Capture the cell that displays the provided text and extract its (X, Y) central coordinate. 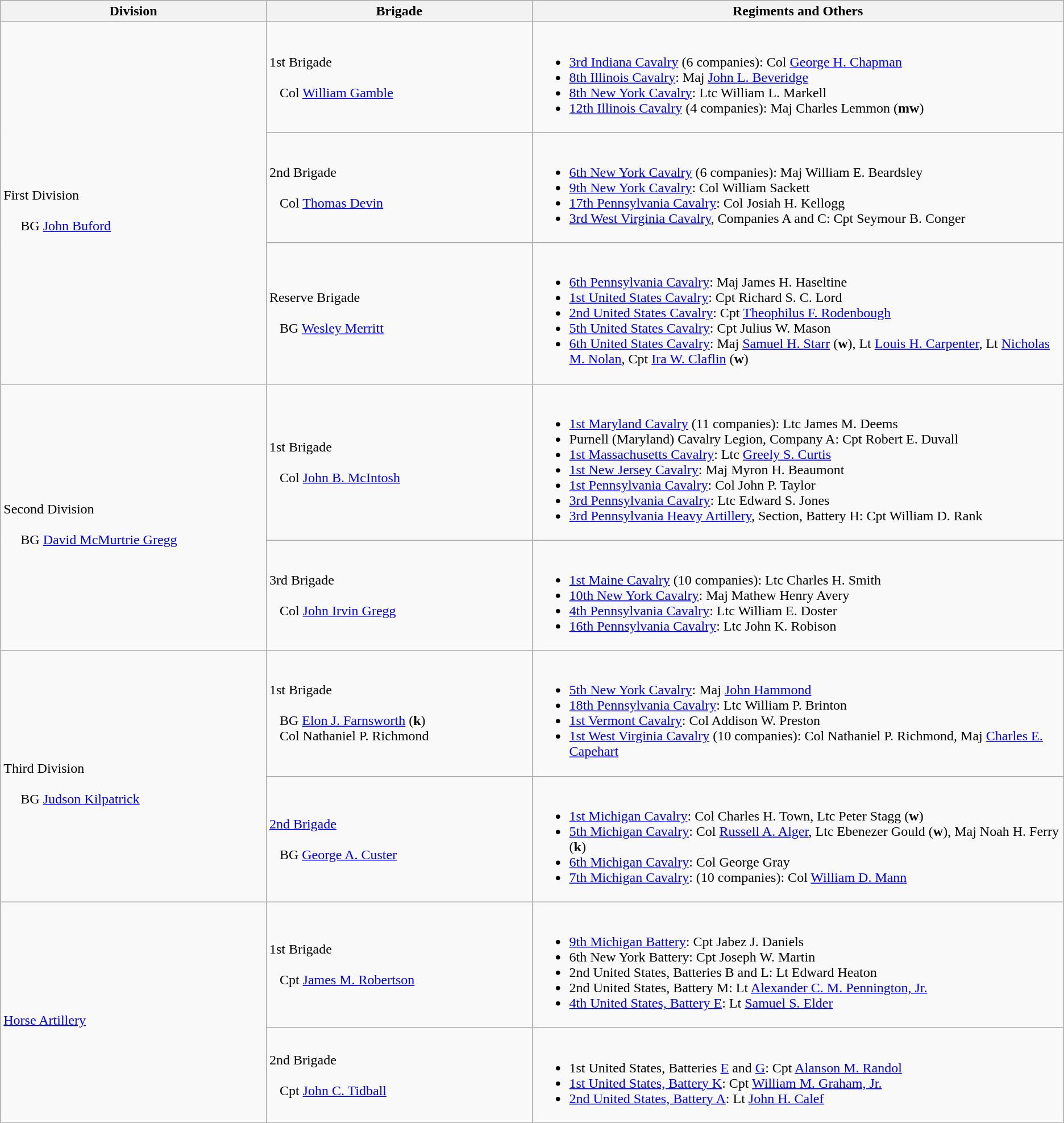
3rd Brigade Col John Irvin Gregg (399, 595)
First Division BG John Buford (134, 203)
Brigade (399, 11)
Regiments and Others (798, 11)
2nd Brigade Col Thomas Devin (399, 188)
Reserve Brigade BG Wesley Merritt (399, 313)
Third Division BG Judson Kilpatrick (134, 776)
1st Brigade BG Elon J. Farnsworth (k) Col Nathaniel P. Richmond (399, 713)
2nd Brigade BG George A. Custer (399, 839)
1st Brigade Col John B. McIntosh (399, 462)
Second Division BG David McMurtrie Gregg (134, 517)
1st Brigade Col William Gamble (399, 77)
Horse Artillery (134, 1012)
1st Brigade Cpt James M. Robertson (399, 964)
2nd Brigade Cpt John C. Tidball (399, 1075)
Division (134, 11)
